Provide the (x, y) coordinate of the cell's center where the given text is located.  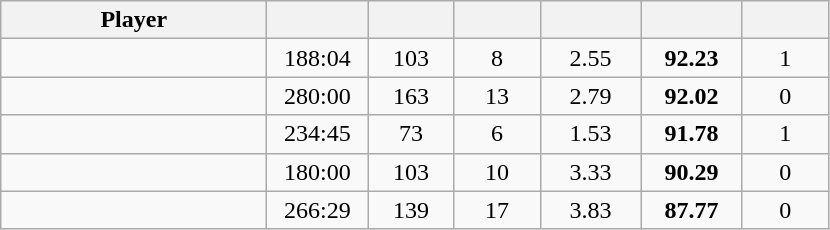
8 (497, 58)
2.79 (590, 96)
2.55 (590, 58)
180:00 (318, 172)
92.23 (692, 58)
188:04 (318, 58)
280:00 (318, 96)
3.33 (590, 172)
139 (411, 210)
6 (497, 134)
87.77 (692, 210)
92.02 (692, 96)
1.53 (590, 134)
3.83 (590, 210)
13 (497, 96)
Player (134, 20)
17 (497, 210)
266:29 (318, 210)
73 (411, 134)
10 (497, 172)
90.29 (692, 172)
234:45 (318, 134)
163 (411, 96)
91.78 (692, 134)
